Extract the [X, Y] coordinate from the center of the cell holding the provided text.  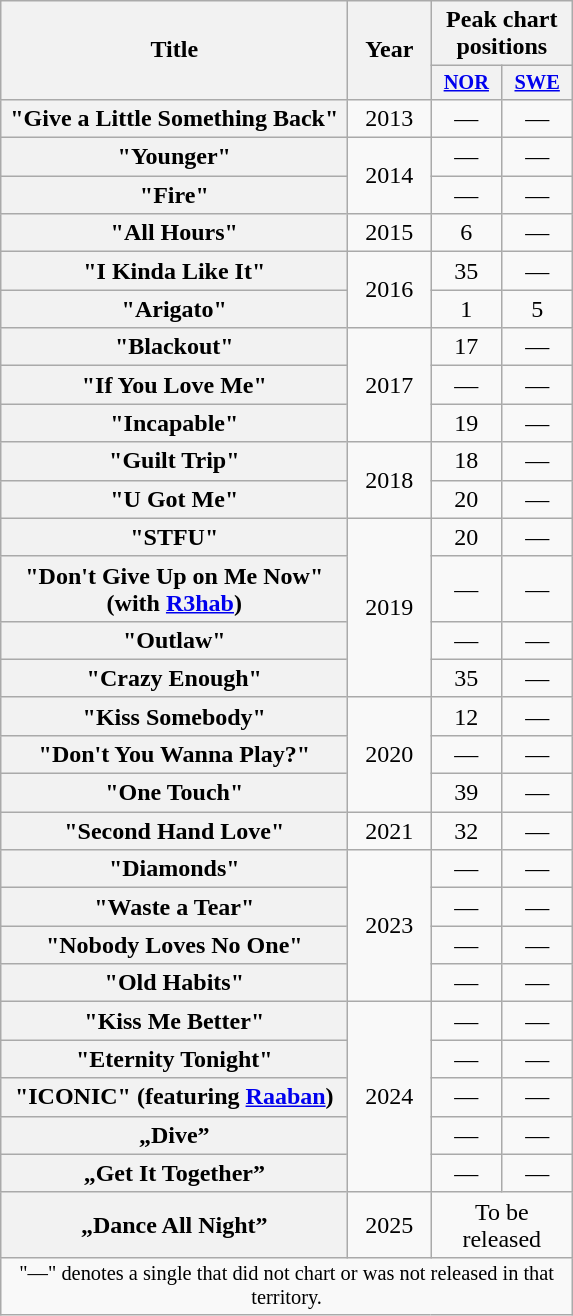
„Dance All Night” [174, 1224]
2020 [390, 754]
"If You Love Me" [174, 385]
2025 [390, 1224]
"Diamonds" [174, 869]
"Second Hand Love" [174, 831]
NOR [466, 83]
2018 [390, 480]
„Dive” [174, 1135]
17 [466, 347]
39 [466, 793]
2023 [390, 926]
"Old Habits" [174, 983]
2013 [390, 118]
"Kiss Somebody" [174, 716]
"Nobody Loves No One" [174, 945]
"All Hours" [174, 233]
"One Touch" [174, 793]
SWE [538, 83]
18 [466, 461]
"Don't Give Up on Me Now"(with R3hab) [174, 588]
"Incapable" [174, 423]
Title [174, 50]
Peak chart positions [502, 34]
2021 [390, 831]
"Younger" [174, 157]
19 [466, 423]
"STFU" [174, 537]
2014 [390, 176]
2016 [390, 290]
5 [538, 309]
"I Kinda Like It" [174, 271]
6 [466, 233]
"ICONIC" (featuring Raaban) [174, 1097]
"Kiss Me Better" [174, 1021]
2015 [390, 233]
To be released [502, 1224]
"U Got Me" [174, 499]
"Crazy Enough" [174, 678]
1 [466, 309]
"Eternity Tonight" [174, 1059]
"Guilt Trip" [174, 461]
„Get It Together” [174, 1173]
2024 [390, 1097]
12 [466, 716]
"Don't You Wanna Play?" [174, 754]
"Outlaw" [174, 640]
2019 [390, 608]
"Waste a Tear" [174, 907]
"Blackout" [174, 347]
"Arigato" [174, 309]
32 [466, 831]
"Fire" [174, 195]
2017 [390, 385]
"—" denotes a single that did not chart or was not released in that territory. [287, 1286]
"Give a Little Something Back" [174, 118]
Year [390, 50]
